Search for the cell housing the specified text and yield its (x, y) center coordinate. 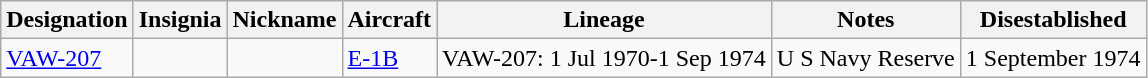
Nickname (284, 20)
Disestablished (1053, 20)
Notes (866, 20)
Insignia (180, 20)
Designation (67, 20)
VAW-207: 1 Jul 1970-1 Sep 1974 (604, 58)
E-1B (390, 58)
Aircraft (390, 20)
Lineage (604, 20)
1 September 1974 (1053, 58)
VAW-207 (67, 58)
U S Navy Reserve (866, 58)
